Detect which cell encompasses the target text, then output its (X, Y) center coordinate. 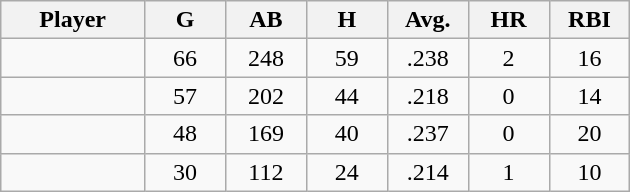
10 (590, 172)
30 (186, 172)
AB (266, 20)
1 (508, 172)
G (186, 20)
24 (346, 172)
66 (186, 58)
248 (266, 58)
Player (73, 20)
2 (508, 58)
.214 (428, 172)
112 (266, 172)
59 (346, 58)
48 (186, 134)
169 (266, 134)
.237 (428, 134)
20 (590, 134)
202 (266, 96)
16 (590, 58)
57 (186, 96)
14 (590, 96)
.218 (428, 96)
44 (346, 96)
RBI (590, 20)
Avg. (428, 20)
.238 (428, 58)
HR (508, 20)
H (346, 20)
40 (346, 134)
